Scan for the cell matching the given text and deliver its [x, y] coordinate at center. 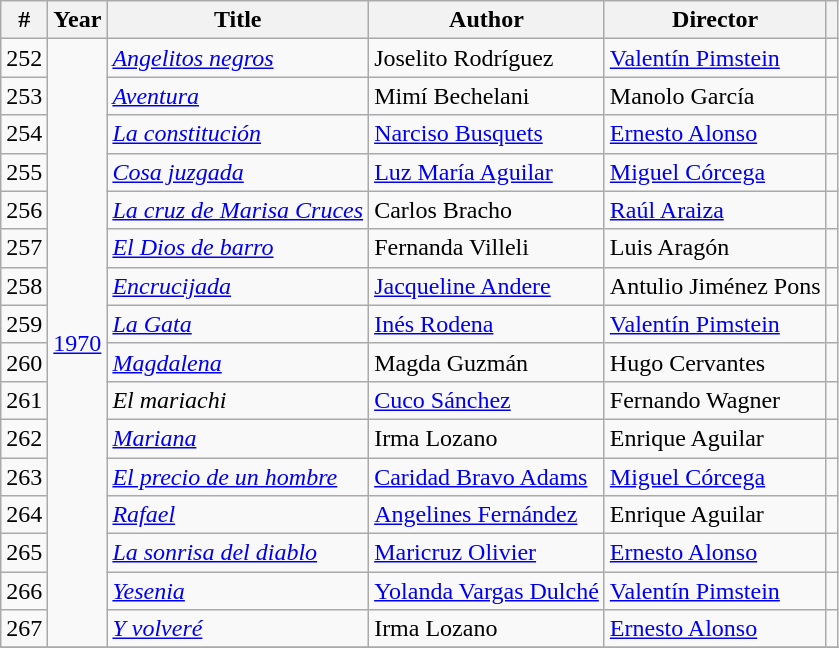
Encrucijada [238, 286]
Cosa juzgada [238, 172]
261 [24, 400]
Mimí Bechelani [487, 96]
Jacqueline Andere [487, 286]
Magda Guzmán [487, 362]
255 [24, 172]
La cruz de Marisa Cruces [238, 210]
257 [24, 248]
Luz María Aguilar [487, 172]
259 [24, 324]
267 [24, 629]
Caridad Bravo Adams [487, 477]
La sonrisa del diablo [238, 553]
Fernando Wagner [715, 400]
Aventura [238, 96]
Yolanda Vargas Dulché [487, 591]
Author [487, 20]
Year [78, 20]
252 [24, 58]
Maricruz Olivier [487, 553]
La constitución [238, 134]
266 [24, 591]
Antulio Jiménez Pons [715, 286]
263 [24, 477]
Angelitos negros [238, 58]
Mariana [238, 438]
El mariachi [238, 400]
260 [24, 362]
262 [24, 438]
Fernanda Villeli [487, 248]
256 [24, 210]
Magdalena [238, 362]
Carlos Bracho [487, 210]
El Dios de barro [238, 248]
Inés Rodena [487, 324]
Joselito Rodríguez [487, 58]
Rafael [238, 515]
Luis Aragón [715, 248]
La Gata [238, 324]
Yesenia [238, 591]
Manolo García [715, 96]
265 [24, 553]
264 [24, 515]
254 [24, 134]
Raúl Araiza [715, 210]
Y volveré [238, 629]
Cuco Sánchez [487, 400]
1970 [78, 344]
El precio de un hombre [238, 477]
Director [715, 20]
# [24, 20]
258 [24, 286]
Angelines Fernández [487, 515]
Title [238, 20]
Hugo Cervantes [715, 362]
253 [24, 96]
Narciso Busquets [487, 134]
